Provide the [X, Y] coordinate of the cell's center where the given text is located.  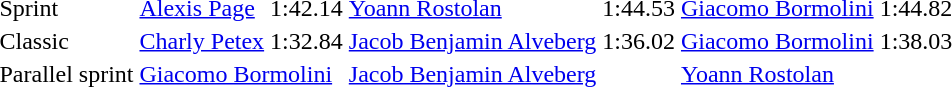
1:36.02 [639, 41]
Jacob Benjamin Alveberg [472, 41]
Giacomo Bormolini [777, 41]
1:32.84 [307, 41]
Charly Petex [202, 41]
